Identify which cell holds the provided text, then report its (X, Y) central coordinate. 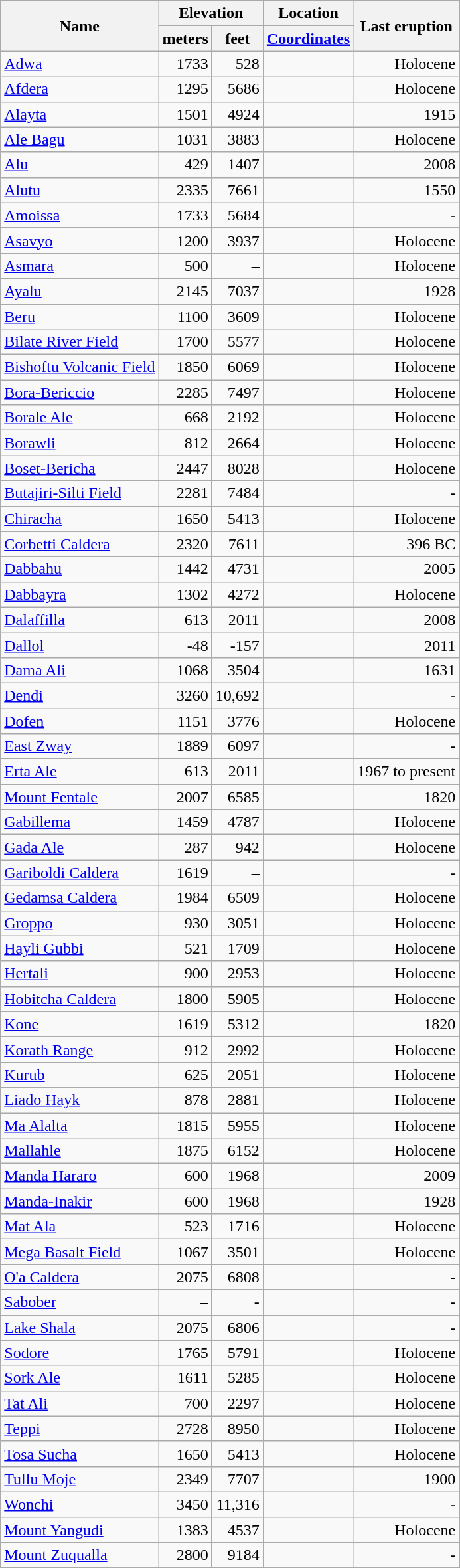
Adwa (80, 64)
1984 (185, 898)
11,316 (238, 1504)
2007 (185, 797)
2728 (185, 1429)
2881 (238, 1100)
5686 (238, 89)
1709 (238, 948)
2051 (238, 1075)
3260 (185, 695)
Name (80, 26)
Gedamsa Caldera (80, 898)
528 (238, 64)
1302 (185, 594)
878 (185, 1100)
6806 (238, 1328)
Sork Ale (80, 1378)
2953 (238, 974)
1442 (185, 569)
Dendi (80, 695)
Manda Hararo (80, 1176)
Dallol (80, 645)
Mount Yangudi (80, 1529)
2285 (185, 392)
2335 (185, 190)
7661 (238, 190)
1875 (185, 1151)
Dalaffilla (80, 620)
9184 (238, 1555)
2005 (406, 569)
feet (238, 39)
625 (185, 1075)
5791 (238, 1353)
6097 (238, 746)
812 (185, 443)
3883 (238, 139)
5285 (238, 1378)
Tosa Sucha (80, 1454)
1068 (185, 670)
2349 (185, 1479)
Last eruption (406, 26)
Liado Hayk (80, 1100)
Wonchi (80, 1504)
523 (185, 1227)
Ayalu (80, 291)
Gada Ale (80, 847)
1716 (238, 1227)
2447 (185, 468)
Alutu (80, 190)
287 (185, 847)
942 (238, 847)
6808 (238, 1277)
1031 (185, 139)
-48 (185, 645)
521 (185, 948)
668 (185, 418)
429 (185, 165)
3609 (238, 317)
1100 (185, 317)
Corbetti Caldera (80, 544)
Mount Fentale (80, 797)
4924 (238, 114)
Groppo (80, 923)
2009 (406, 1176)
3937 (238, 240)
8950 (238, 1429)
Ma Alalta (80, 1126)
2992 (238, 1049)
8028 (238, 468)
Gariboldi Caldera (80, 873)
Mount Zuqualla (80, 1555)
2297 (238, 1403)
2800 (185, 1555)
912 (185, 1049)
3450 (185, 1504)
7037 (238, 291)
Borale Ale (80, 418)
Manda-Inakir (80, 1201)
Chiracha (80, 519)
1611 (185, 1378)
1889 (185, 746)
1459 (185, 822)
396 BC (406, 544)
Mat Ala (80, 1227)
4787 (238, 822)
4537 (238, 1529)
10,692 (238, 695)
5684 (238, 215)
Ale Bagu (80, 139)
Tullu Moje (80, 1479)
4731 (238, 569)
1815 (185, 1126)
Sabober (80, 1302)
1915 (406, 114)
6509 (238, 898)
2192 (238, 418)
1900 (406, 1479)
5955 (238, 1126)
Location (308, 13)
Bilate River Field (80, 342)
Erta Ale (80, 772)
6152 (238, 1151)
1067 (185, 1252)
1800 (185, 999)
Sodore (80, 1353)
1631 (406, 670)
Alayta (80, 114)
7484 (238, 493)
1765 (185, 1353)
4272 (238, 594)
7497 (238, 392)
Bishoftu Volcanic Field (80, 367)
Afdera (80, 89)
Gabillema (80, 822)
3504 (238, 670)
Boset-Bericha (80, 468)
5905 (238, 999)
Mallahle (80, 1151)
Mega Basalt Field (80, 1252)
Tat Ali (80, 1403)
Bora-Bericcio (80, 392)
1295 (185, 89)
Dabbahu (80, 569)
Lake Shala (80, 1328)
Dabbayra (80, 594)
1967 to present (406, 772)
500 (185, 266)
7707 (238, 1479)
East Zway (80, 746)
1151 (185, 721)
1200 (185, 240)
Borawli (80, 443)
Hayli Gubbi (80, 948)
1550 (406, 190)
Dofen (80, 721)
Asmara (80, 266)
Asavyo (80, 240)
Coordinates (308, 39)
O'a Caldera (80, 1277)
2281 (185, 493)
3501 (238, 1252)
Butajiri-Silti Field (80, 493)
-157 (238, 645)
6069 (238, 367)
3051 (238, 923)
Kurub (80, 1075)
700 (185, 1403)
Kone (80, 1024)
2664 (238, 443)
2145 (185, 291)
Hobitcha Caldera (80, 999)
3776 (238, 721)
2320 (185, 544)
7611 (238, 544)
Korath Range (80, 1049)
1850 (185, 367)
Elevation (211, 13)
1700 (185, 342)
1501 (185, 114)
930 (185, 923)
Hertali (80, 974)
Beru (80, 317)
5577 (238, 342)
6585 (238, 797)
1407 (238, 165)
Amoissa (80, 215)
1383 (185, 1529)
Teppi (80, 1429)
Dama Ali (80, 670)
5312 (238, 1024)
Alu (80, 165)
900 (185, 974)
meters (185, 39)
